Return the (x, y) coordinate for the center point of the cell that contains the specified text.  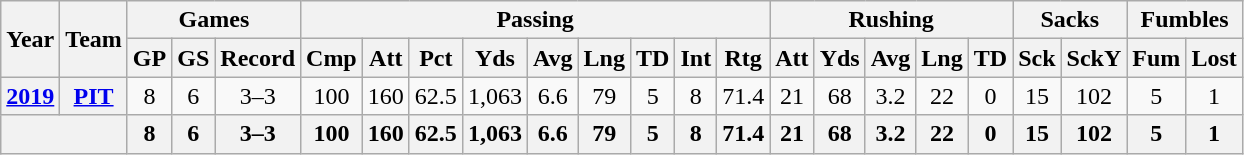
Record (258, 58)
Sck (1037, 58)
Lost (1214, 58)
Fum (1156, 58)
PIT (94, 96)
GP (149, 58)
SckY (1094, 58)
Int (696, 58)
Games (214, 20)
Pct (436, 58)
Sacks (1070, 20)
Passing (536, 20)
Cmp (332, 58)
2019 (30, 96)
GS (194, 58)
Team (94, 39)
Rtg (744, 58)
Fumbles (1184, 20)
Rushing (892, 20)
Year (30, 39)
